Capture the cell that displays the provided text and extract its (x, y) central coordinate. 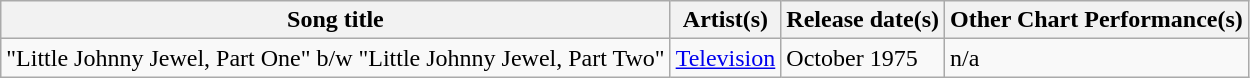
Release date(s) (863, 20)
Television (726, 58)
Other Chart Performance(s) (1097, 20)
Artist(s) (726, 20)
n/a (1097, 58)
"Little Johnny Jewel, Part One" b/w "Little Johnny Jewel, Part Two" (336, 58)
October 1975 (863, 58)
Song title (336, 20)
